Output the (X, Y) coordinate of the center of the cell containing the given text.  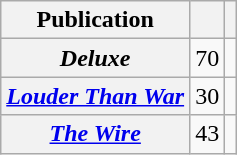
Deluxe (96, 58)
Publication (96, 20)
30 (208, 96)
43 (208, 134)
70 (208, 58)
Louder Than War (96, 96)
The Wire (96, 134)
